Extract the [x, y] coordinate from the center of the cell holding the provided text.  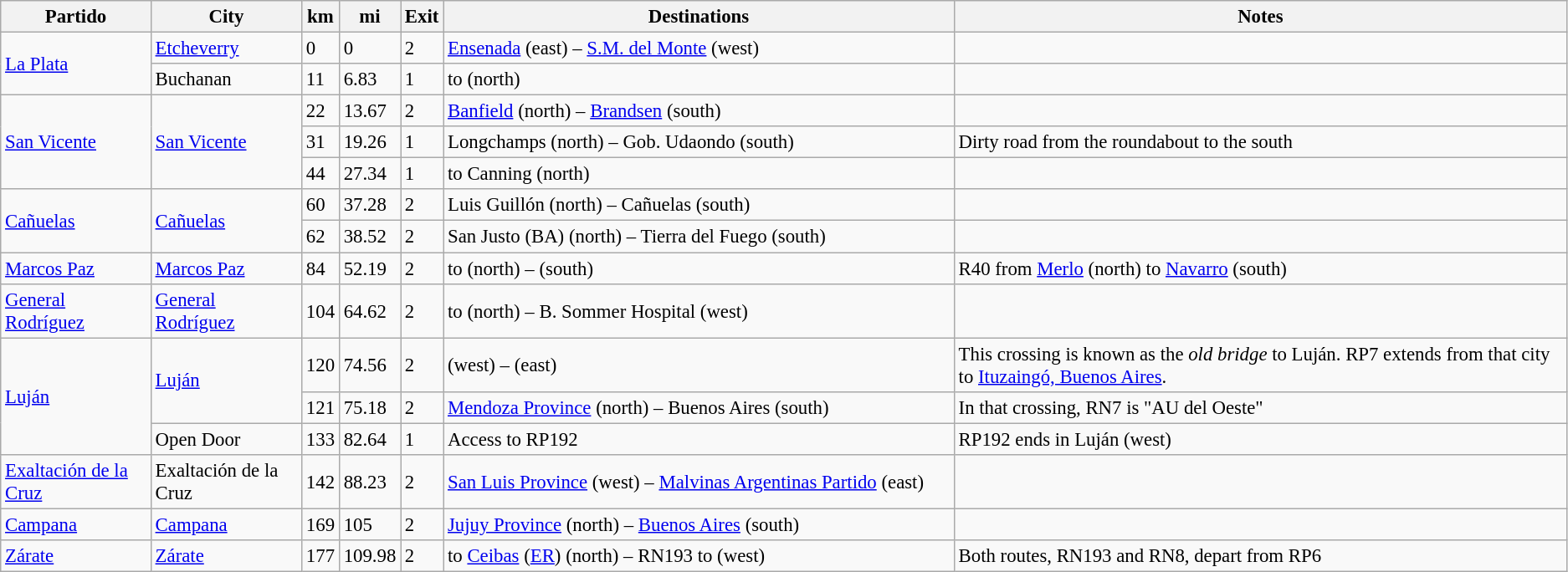
121 [321, 407]
105 [370, 524]
52.19 [370, 268]
75.18 [370, 407]
44 [321, 174]
38.52 [370, 237]
22 [321, 111]
Notes [1260, 17]
Both routes, RN193 and RN8, depart from RP6 [1260, 556]
RP192 ends in Luján (west) [1260, 439]
Open Door [226, 439]
Access to RP192 [699, 439]
27.34 [370, 174]
104 [321, 311]
Jujuy Province (north) – Buenos Aires (south) [699, 524]
to Ceibas (ER) (north) – RN193 to (west) [699, 556]
to (north) – (south) [699, 268]
60 [321, 205]
mi [370, 17]
City [226, 17]
Etcheverry [226, 49]
6.83 [370, 79]
San Luis Province (west) – Malvinas Argentinas Partido (east) [699, 482]
In that crossing, RN7 is "AU del Oeste" [1260, 407]
31 [321, 142]
37.28 [370, 205]
Luis Guillón (north) – Cañuelas (south) [699, 205]
to (north) – B. Sommer Hospital (west) [699, 311]
Mendoza Province (north) – Buenos Aires (south) [699, 407]
64.62 [370, 311]
74.56 [370, 365]
to Canning (north) [699, 174]
177 [321, 556]
Destinations [699, 17]
142 [321, 482]
La Plata [76, 64]
km [321, 17]
88.23 [370, 482]
19.26 [370, 142]
82.64 [370, 439]
Dirty road from the roundabout to the south [1260, 142]
120 [321, 365]
133 [321, 439]
109.98 [370, 556]
Banfield (north) – Brandsen (south) [699, 111]
to (north) [699, 79]
Partido [76, 17]
Exit [422, 17]
84 [321, 268]
San Justo (BA) (north) – Tierra del Fuego (south) [699, 237]
62 [321, 237]
R40 from Merlo (north) to Navarro (south) [1260, 268]
13.67 [370, 111]
11 [321, 79]
Longchamps (north) – Gob. Udaondo (south) [699, 142]
(west) – (east) [699, 365]
169 [321, 524]
Ensenada (east) – S.M. del Monte (west) [699, 49]
Buchanan [226, 79]
This crossing is known as the old bridge to Luján. RP7 extends from that city to Ituzaingó, Buenos Aires. [1260, 365]
